Scan for the cell matching the given text and deliver its [x, y] coordinate at center. 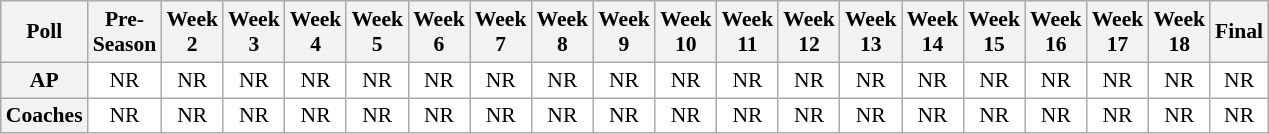
Week6 [439, 32]
Week2 [192, 32]
Week10 [686, 32]
Coaches [44, 116]
Week7 [501, 32]
AP [44, 80]
Week12 [809, 32]
Week5 [377, 32]
Week13 [871, 32]
Week16 [1056, 32]
Week17 [1118, 32]
Week9 [624, 32]
Week3 [254, 32]
Week15 [994, 32]
Week18 [1179, 32]
Final [1239, 32]
Week4 [316, 32]
Week14 [933, 32]
Week11 [748, 32]
Pre-Season [125, 32]
Week8 [562, 32]
Poll [44, 32]
